Find where the given text appears and provide that cell's center as (X, Y) coordinate. 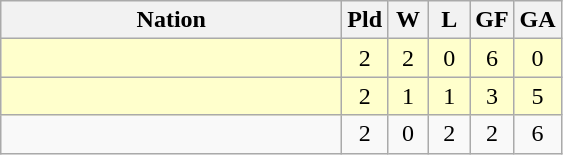
GA (538, 20)
Pld (365, 20)
3 (492, 96)
GF (492, 20)
5 (538, 96)
Nation (172, 20)
L (450, 20)
W (408, 20)
